Find where the given text appears and provide that cell's center as [x, y] coordinate. 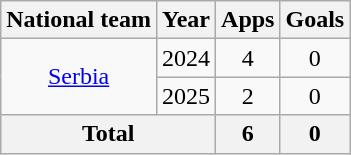
4 [248, 58]
6 [248, 134]
Total [108, 134]
2025 [186, 96]
Year [186, 20]
2024 [186, 58]
Serbia [79, 77]
Goals [315, 20]
National team [79, 20]
2 [248, 96]
Apps [248, 20]
